Output the (x, y) coordinate of the center of the cell containing the given text.  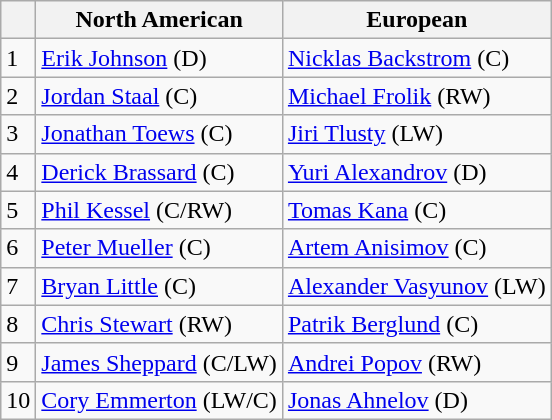
Jiri Tlusty (LW) (416, 134)
2 (18, 96)
Alexander Vasyunov (LW) (416, 286)
Michael Frolik (RW) (416, 96)
1 (18, 58)
Tomas Kana (C) (416, 210)
3 (18, 134)
James Sheppard (C/LW) (160, 362)
Cory Emmerton (LW/C) (160, 400)
10 (18, 400)
4 (18, 172)
6 (18, 248)
Jonathan Toews (C) (160, 134)
Peter Mueller (C) (160, 248)
Nicklas Backstrom (C) (416, 58)
8 (18, 324)
European (416, 20)
Patrik Berglund (C) (416, 324)
North American (160, 20)
Andrei Popov (RW) (416, 362)
Yuri Alexandrov (D) (416, 172)
Chris Stewart (RW) (160, 324)
Jordan Staal (C) (160, 96)
Erik Johnson (D) (160, 58)
9 (18, 362)
Phil Kessel (C/RW) (160, 210)
Jonas Ahnelov (D) (416, 400)
Artem Anisimov (C) (416, 248)
5 (18, 210)
Bryan Little (C) (160, 286)
7 (18, 286)
Derick Brassard (C) (160, 172)
